Search for the cell housing the specified text and yield its (X, Y) center coordinate. 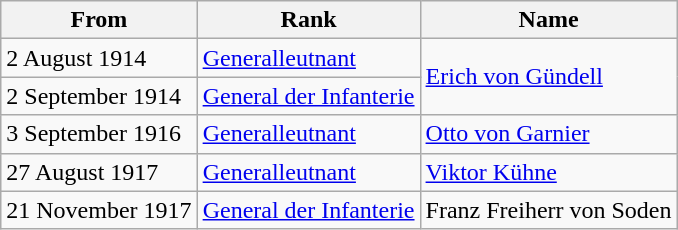
From (99, 20)
2 September 1914 (99, 96)
27 August 1917 (99, 172)
Franz Freiherr von Soden (548, 210)
Viktor Kühne (548, 172)
Erich von Gündell (548, 77)
2 August 1914 (99, 58)
21 November 1917 (99, 210)
Rank (308, 20)
Otto von Garnier (548, 134)
3 September 1916 (99, 134)
Name (548, 20)
